Provide the [x, y] coordinate of the cell's center where the given text is located.  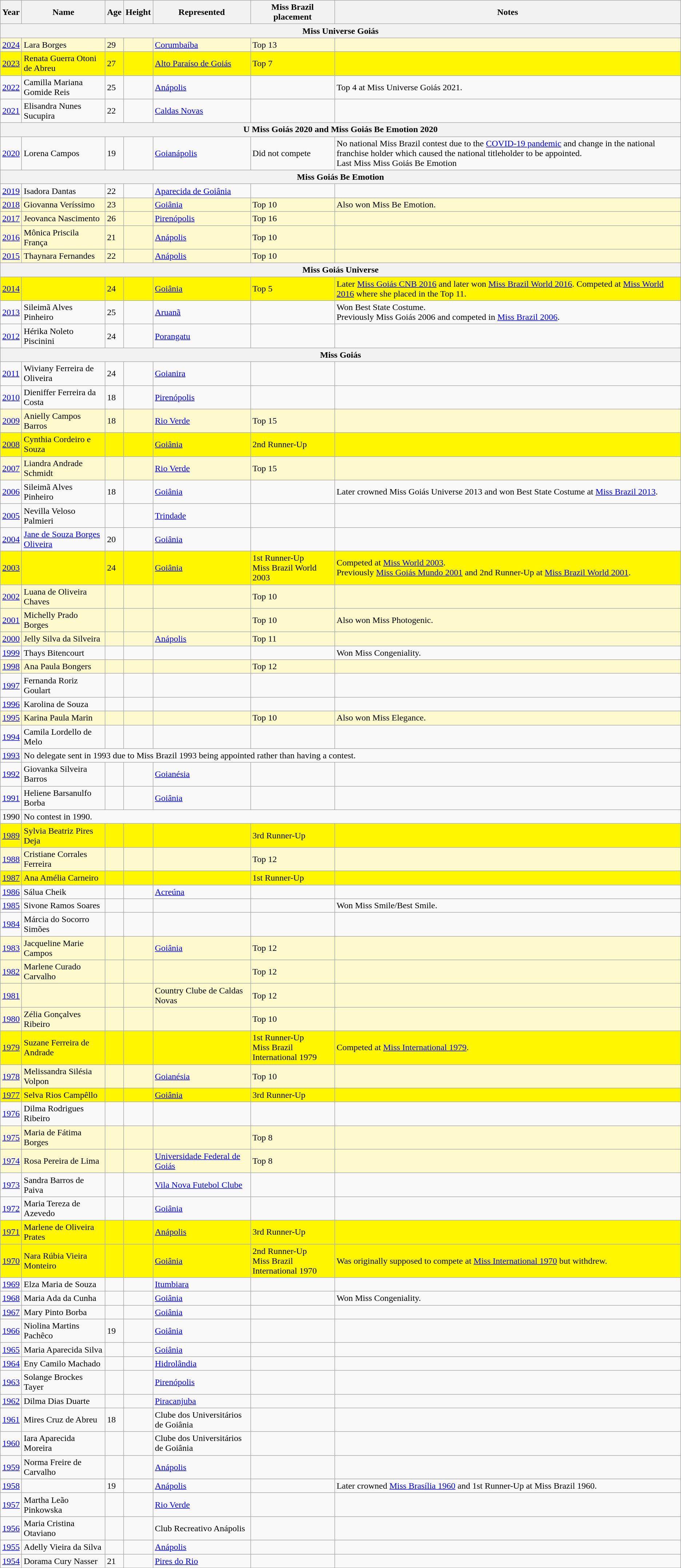
Did not compete [292, 153]
Top 7 [292, 63]
Also won Miss Photogenic. [508, 620]
Marlene de Oliveira Prates [63, 1232]
1960 [11, 1443]
1957 [11, 1504]
1998 [11, 667]
Pires do Rio [202, 1561]
No delegate sent in 1993 due to Miss Brazil 1993 being appointed rather than having a contest. [351, 755]
2013 [11, 312]
Hérika Noleto Piscinini [63, 336]
1974 [11, 1161]
Fernanda Roriz Goulart [63, 686]
2002 [11, 596]
Jeovanca Nascimento [63, 218]
1983 [11, 948]
1989 [11, 835]
Maria Cristina Otaviano [63, 1528]
Dieniffer Ferreira da Costa [63, 397]
Maria Aparecida Silva [63, 1350]
Melissandra Silésia Volpon [63, 1076]
Year [11, 12]
Lorena Campos [63, 153]
Marlene Curado Carvalho [63, 972]
1956 [11, 1528]
Competed at Miss International 1979. [508, 1048]
1990 [11, 817]
1995 [11, 718]
Camilla Mariana Gomide Reis [63, 87]
Eny Camilo Machado [63, 1363]
2022 [11, 87]
Nevilla Veloso Palmieri [63, 515]
1958 [11, 1486]
2016 [11, 237]
Caldas Novas [202, 111]
1980 [11, 1019]
Later crowned Miss Goiás Universe 2013 and won Best State Costume at Miss Brazil 2013. [508, 492]
1962 [11, 1401]
Maria de Fátima Borges [63, 1138]
Luana de Oliveira Chaves [63, 596]
1984 [11, 924]
Heliene Barsanulfo Borba [63, 798]
Miss Goiás [340, 355]
Michelly Prado Borges [63, 620]
Dilma Dias Duarte [63, 1401]
Sylvia Beatriz Pires Deja [63, 835]
Trindade [202, 515]
2nd Runner-Up [292, 445]
Giovanka Silveira Barros [63, 774]
Cristiane Corrales Ferreira [63, 859]
Age [114, 12]
1954 [11, 1561]
1963 [11, 1382]
2001 [11, 620]
2017 [11, 218]
Jacqueline Marie Campos [63, 948]
Corumbaíba [202, 45]
Anielly Campos Barros [63, 421]
2000 [11, 639]
Sivone Ramos Soares [63, 906]
Jane de Souza Borges Oliveira [63, 539]
Giovanna Veríssimo [63, 205]
2015 [11, 256]
Isadora Dantas [63, 191]
29 [114, 45]
2008 [11, 445]
1955 [11, 1547]
26 [114, 218]
2007 [11, 468]
2024 [11, 45]
Name [63, 12]
1997 [11, 686]
Jelly Silva da Silveira [63, 639]
Alto Paraíso de Goiás [202, 63]
2020 [11, 153]
Also won Miss Be Emotion. [508, 205]
2005 [11, 515]
Notes [508, 12]
Club Recreativo Anápolis [202, 1528]
2004 [11, 539]
1993 [11, 755]
2018 [11, 205]
Wiviany Ferreira de Oliveira [63, 373]
Aruanã [202, 312]
Zélia Gonçalves Ribeiro [63, 1019]
Elza Maria de Souza [63, 1285]
Dorama Cury Nasser [63, 1561]
Martha Leão Pinkowska [63, 1504]
Rosa Pereira de Lima [63, 1161]
27 [114, 63]
Goianira [202, 373]
Niolina Martins Pachêco [63, 1331]
1967 [11, 1312]
Selva Rios Campêllo [63, 1095]
1994 [11, 737]
1975 [11, 1138]
Later crowned Miss Brasília 1960 and 1st Runner-Up at Miss Brazil 1960. [508, 1486]
2006 [11, 492]
1965 [11, 1350]
Karolina de Souza [63, 704]
Márcia do Socorro Simões [63, 924]
1992 [11, 774]
Mônica Priscila França [63, 237]
Miss Brazil placement [292, 12]
1982 [11, 972]
1970 [11, 1261]
Won Miss Smile/Best Smile. [508, 906]
2010 [11, 397]
1969 [11, 1285]
Represented [202, 12]
1968 [11, 1298]
1964 [11, 1363]
Karina Paula Marin [63, 718]
Porangatu [202, 336]
Nara Rúbia Vieira Monteiro [63, 1261]
2012 [11, 336]
Maria Tereza de Azevedo [63, 1208]
Iara Aparecida Moreira [63, 1443]
1988 [11, 859]
Also won Miss Elegance. [508, 718]
Thaynara Fernandes [63, 256]
2021 [11, 111]
1971 [11, 1232]
2014 [11, 289]
No contest in 1990. [351, 817]
Miss Goiás Be Emotion [340, 177]
2019 [11, 191]
Universidade Federal de Goiás [202, 1161]
1st Runner-Up [292, 878]
1st Runner-UpMiss Brazil World 2003 [292, 568]
Ana Amélia Carneiro [63, 878]
1999 [11, 653]
23 [114, 205]
Later Miss Goiás CNB 2016 and later won Miss Brazil World 2016. Competed at Miss World 2016 where she placed in the Top 11. [508, 289]
Was originally supposed to compete at Miss International 1970 but withdrew. [508, 1261]
1987 [11, 878]
Mary Pinto Borba [63, 1312]
Height [138, 12]
Won Best State Costume.Previously Miss Goiás 2006 and competed in Miss Brazil 2006. [508, 312]
Acreúna [202, 892]
Goianápolis [202, 153]
Elisandra Nunes Sucupira [63, 111]
1st Runner-UpMiss Brazil International 1979 [292, 1048]
Ana Paula Bongers [63, 667]
Top 13 [292, 45]
Sálua Cheik [63, 892]
Miss Universe Goiás [340, 31]
1966 [11, 1331]
Top 16 [292, 218]
Cynthia Cordeiro e Souza [63, 445]
1986 [11, 892]
Mires Cruz de Abreu [63, 1420]
Top 4 at Miss Universe Goiás 2021. [508, 87]
1976 [11, 1114]
Suzane Ferreira de Andrade [63, 1048]
2009 [11, 421]
1977 [11, 1095]
Competed at Miss World 2003.Previously Miss Goiás Mundo 2001 and 2nd Runner-Up at Miss Brazil World 2001. [508, 568]
Camila Lordello de Melo [63, 737]
1959 [11, 1467]
1991 [11, 798]
Dilma Rodrigues Ribeiro [63, 1114]
2023 [11, 63]
Lara Borges [63, 45]
2003 [11, 568]
1972 [11, 1208]
Top 11 [292, 639]
Aparecida de Goiânia [202, 191]
Itumbiara [202, 1285]
Vila Nova Futebol Clube [202, 1185]
Top 5 [292, 289]
Piracanjuba [202, 1401]
Liandra Andrade Schmidt [63, 468]
U Miss Goiás 2020 and Miss Goiás Be Emotion 2020 [340, 130]
Country Clube de Caldas Novas [202, 996]
20 [114, 539]
2nd Runner-UpMiss Brazil International 1970 [292, 1261]
Hidrolândia [202, 1363]
Solange Brockes Tayer [63, 1382]
Maria Ada da Cunha [63, 1298]
1985 [11, 906]
1981 [11, 996]
Renata Guerra Otoni de Abreu [63, 63]
1973 [11, 1185]
Miss Goiás Universe [340, 270]
1979 [11, 1048]
2011 [11, 373]
Thays Bitencourt [63, 653]
Sandra Barros de Paiva [63, 1185]
Norma Freire de Carvalho [63, 1467]
1978 [11, 1076]
Adelly Vieira da Silva [63, 1547]
1961 [11, 1420]
1996 [11, 704]
